Determine the [X, Y] coordinate at the center of the cell enclosing the given text.  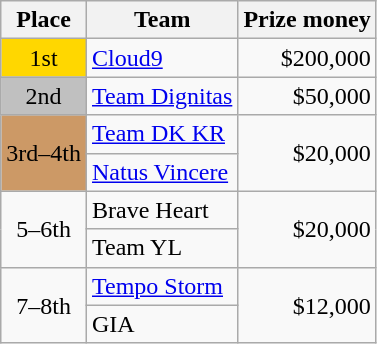
Team DK KR [162, 134]
Cloud9 [162, 58]
7–8th [44, 305]
Team Dignitas [162, 96]
Natus Vincere [162, 172]
Team [162, 20]
Tempo Storm [162, 286]
GIA [162, 324]
Team YL [162, 248]
Brave Heart [162, 210]
1st [44, 58]
3rd–4th [44, 153]
$200,000 [307, 58]
$12,000 [307, 305]
2nd [44, 96]
Prize money [307, 20]
Place [44, 20]
5–6th [44, 229]
$50,000 [307, 96]
